Provide the (x, y) coordinate of the cell's center where the given text is located.  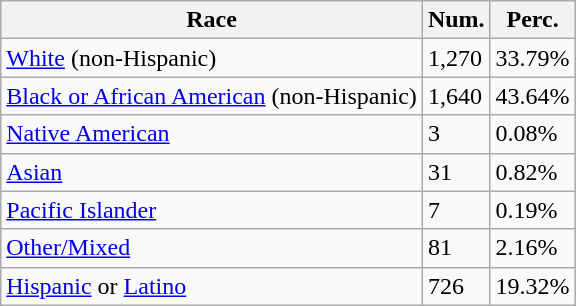
81 (456, 248)
Asian (212, 172)
2.16% (532, 248)
Num. (456, 20)
0.08% (532, 134)
1,640 (456, 96)
0.19% (532, 210)
Race (212, 20)
Pacific Islander (212, 210)
7 (456, 210)
31 (456, 172)
Native American (212, 134)
1,270 (456, 58)
Black or African American (non-Hispanic) (212, 96)
0.82% (532, 172)
Perc. (532, 20)
3 (456, 134)
726 (456, 286)
White (non-Hispanic) (212, 58)
33.79% (532, 58)
43.64% (532, 96)
Hispanic or Latino (212, 286)
19.32% (532, 286)
Other/Mixed (212, 248)
